Capture the cell that displays the provided text and extract its [X, Y] central coordinate. 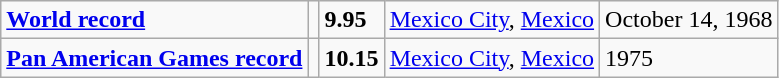
9.95 [352, 20]
October 14, 1968 [689, 20]
10.15 [352, 58]
Pan American Games record [154, 58]
1975 [689, 58]
World record [154, 20]
